Return [x, y] of the center of cell containing provided text 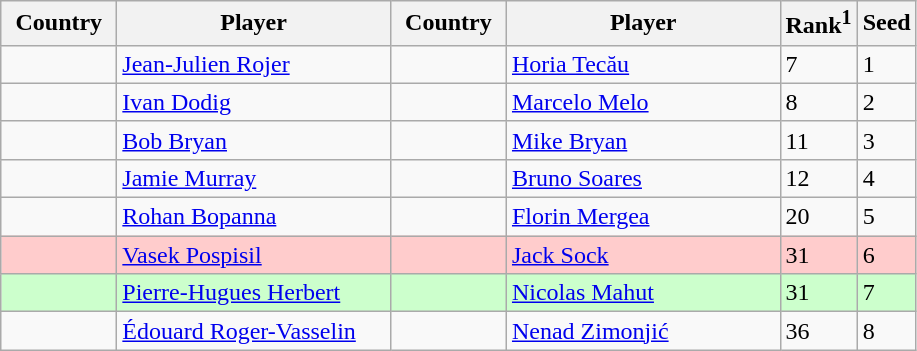
Florin Mergea [643, 217]
Marcelo Melo [643, 102]
4 [886, 178]
Horia Tecău [643, 64]
6 [886, 255]
Seed [886, 24]
5 [886, 217]
1 [886, 64]
3 [886, 140]
Bob Bryan [254, 140]
Ivan Dodig [254, 102]
Jean-Julien Rojer [254, 64]
Jack Sock [643, 255]
Rohan Bopanna [254, 217]
Édouard Roger-Vasselin [254, 331]
Nicolas Mahut [643, 293]
Rank1 [818, 24]
Vasek Pospisil [254, 255]
Bruno Soares [643, 178]
Nenad Zimonjić [643, 331]
11 [818, 140]
Mike Bryan [643, 140]
36 [818, 331]
Pierre-Hugues Herbert [254, 293]
20 [818, 217]
2 [886, 102]
Jamie Murray [254, 178]
12 [818, 178]
